Capture the cell that displays the provided text and extract its (X, Y) central coordinate. 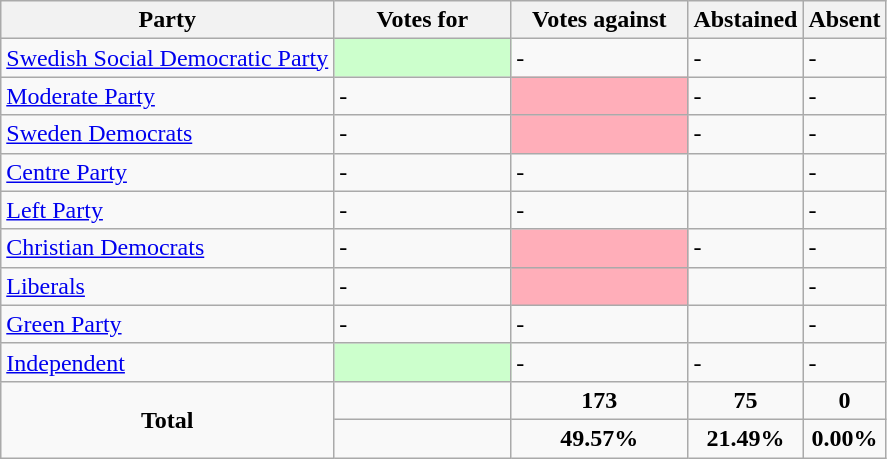
21.49% (746, 438)
0.00% (844, 438)
Moderate Party (168, 96)
Abstained (746, 20)
Independent (168, 362)
Green Party (168, 324)
Liberals (168, 286)
Swedish Social Democratic Party (168, 58)
Total (168, 419)
173 (600, 400)
75 (746, 400)
Party (168, 20)
0 (844, 400)
Centre Party (168, 172)
Christian Democrats (168, 248)
Votes against (600, 20)
49.57% (600, 438)
Absent (844, 20)
Left Party (168, 210)
Sweden Democrats (168, 134)
Votes for (422, 20)
